Find where the given text appears and provide that cell's center as (X, Y) coordinate. 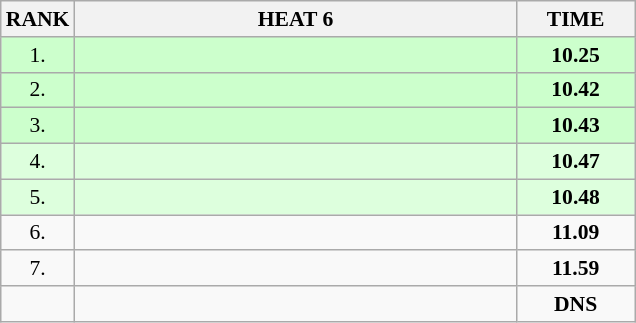
10.25 (576, 55)
TIME (576, 19)
3. (38, 126)
11.09 (576, 233)
10.47 (576, 162)
10.43 (576, 126)
7. (38, 269)
10.48 (576, 197)
4. (38, 162)
10.42 (576, 90)
DNS (576, 304)
6. (38, 233)
2. (38, 90)
1. (38, 55)
5. (38, 197)
11.59 (576, 269)
RANK (38, 19)
HEAT 6 (295, 19)
